From the cell containing the given text, extract its center point as [X, Y] coordinate. 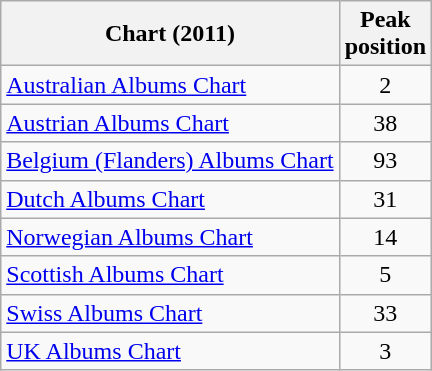
38 [385, 123]
Chart (2011) [170, 34]
Norwegian Albums Chart [170, 237]
Dutch Albums Chart [170, 199]
UK Albums Chart [170, 351]
2 [385, 85]
31 [385, 199]
5 [385, 275]
Swiss Albums Chart [170, 313]
Peakposition [385, 34]
3 [385, 351]
33 [385, 313]
Australian Albums Chart [170, 85]
Scottish Albums Chart [170, 275]
Belgium (Flanders) Albums Chart [170, 161]
93 [385, 161]
14 [385, 237]
Austrian Albums Chart [170, 123]
